Extract the (X, Y) coordinate from the center of the cell holding the provided text.  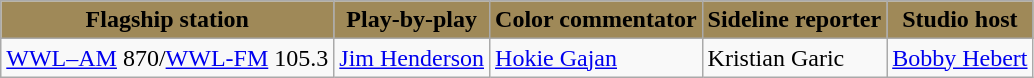
Hokie Gajan (596, 58)
Sideline reporter (794, 20)
Kristian Garic (794, 58)
Studio host (960, 20)
Flagship station (168, 20)
Jim Henderson (412, 58)
Play-by-play (412, 20)
Color commentator (596, 20)
WWL–AM 870/WWL-FM 105.3 (168, 58)
Bobby Hebert (960, 58)
